Pinpoint the cell where the given text exists, returning its (X, Y) midpoint coordinate. 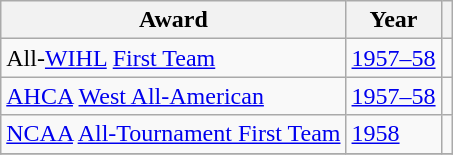
All-WIHL First Team (174, 58)
Year (394, 20)
NCAA All-Tournament First Team (174, 134)
Award (174, 20)
AHCA West All-American (174, 96)
1958 (394, 134)
